Find where the given text appears and provide that cell's center as [X, Y] coordinate. 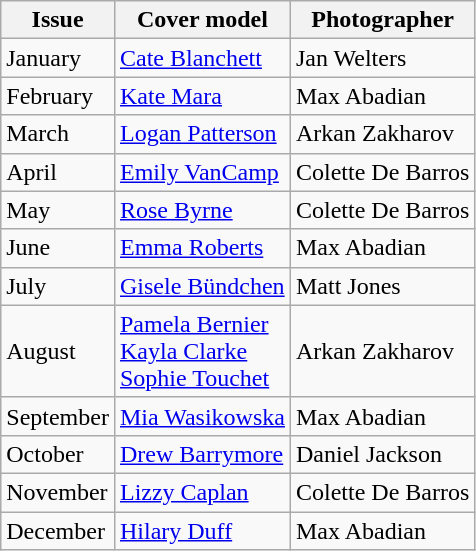
January [58, 58]
March [58, 134]
Rose Byrne [202, 210]
Kate Mara [202, 96]
August [58, 351]
Daniel Jackson [382, 454]
Mia Wasikowska [202, 416]
September [58, 416]
Drew Barrymore [202, 454]
April [58, 172]
December [58, 531]
May [58, 210]
February [58, 96]
Hilary Duff [202, 531]
Gisele Bündchen [202, 286]
Lizzy Caplan [202, 492]
Pamela BernierKayla ClarkeSophie Touchet [202, 351]
Logan Patterson [202, 134]
Cover model [202, 20]
October [58, 454]
June [58, 248]
Jan Welters [382, 58]
July [58, 286]
Cate Blanchett [202, 58]
November [58, 492]
Photographer [382, 20]
Emma Roberts [202, 248]
Matt Jones [382, 286]
Issue [58, 20]
Emily VanCamp [202, 172]
